Find where the given text appears and provide that cell's center as [x, y] coordinate. 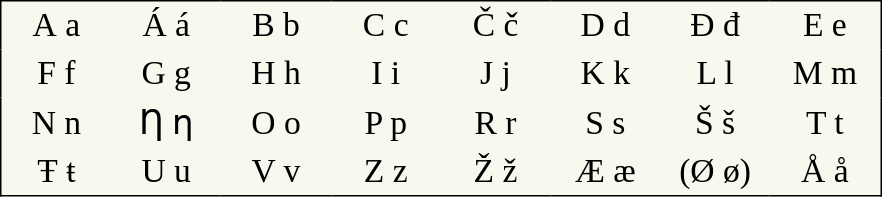
K k [605, 74]
H h [276, 74]
G g [166, 74]
I i [386, 74]
P p [386, 123]
B b [276, 26]
(Ø ø) [715, 172]
J j [496, 74]
M m [826, 74]
Æ æ [605, 172]
Ž ž [496, 172]
Đ đ [715, 26]
Z z [386, 172]
L l [715, 74]
E e [826, 26]
Ƞ ƞ [166, 123]
Ŧ ŧ [56, 172]
N n [56, 123]
Č č [496, 26]
S s [605, 123]
O o [276, 123]
C c [386, 26]
Á á [166, 26]
T t [826, 123]
U u [166, 172]
Š š [715, 123]
А а [56, 26]
Å å [826, 172]
V v [276, 172]
F f [56, 74]
R r [496, 123]
D d [605, 26]
